Find where the given text appears and provide that cell's center as [X, Y] coordinate. 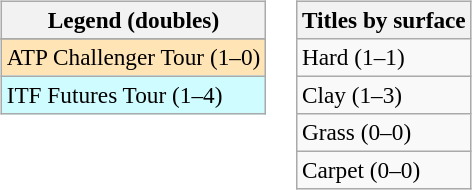
Hard (1–1) [384, 57]
Grass (0–0) [384, 133]
ITF Futures Tour (1–4) [133, 95]
Legend (doubles) [133, 20]
Carpet (0–0) [384, 171]
Clay (1–3) [384, 95]
Titles by surface [384, 20]
ATP Challenger Tour (1–0) [133, 57]
